Extract the [X, Y] coordinate from the center of the cell holding the provided text.  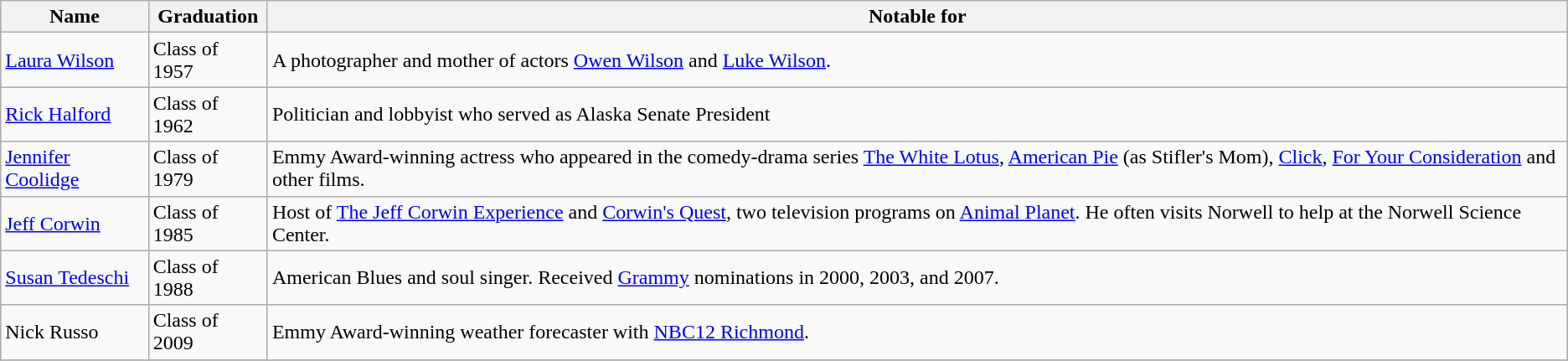
Name [75, 17]
Graduation [208, 17]
Rick Halford [75, 114]
Notable for [917, 17]
Politician and lobbyist who served as Alaska Senate President [917, 114]
Jennifer Coolidge [75, 169]
Class of 1985 [208, 223]
Class of 1957 [208, 60]
American Blues and soul singer. Received Grammy nominations in 2000, 2003, and 2007. [917, 278]
Class of 1988 [208, 278]
Emmy Award-winning weather forecaster with NBC12 Richmond. [917, 332]
Class of 1962 [208, 114]
Susan Tedeschi [75, 278]
Class of 1979 [208, 169]
Class of 2009 [208, 332]
Nick Russo [75, 332]
Jeff Corwin [75, 223]
Laura Wilson [75, 60]
A photographer and mother of actors Owen Wilson and Luke Wilson. [917, 60]
